Pinpoint the cell where the given text exists, returning its (X, Y) midpoint coordinate. 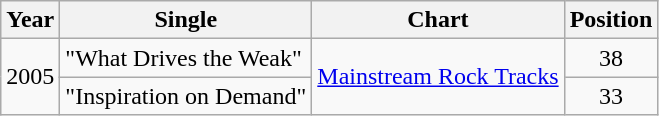
Position (611, 20)
"Inspiration on Demand" (186, 96)
33 (611, 96)
38 (611, 58)
"What Drives the Weak" (186, 58)
Year (30, 20)
Chart (438, 20)
2005 (30, 77)
Single (186, 20)
Mainstream Rock Tracks (438, 77)
